Detect which cell encompasses the target text, then output its (X, Y) center coordinate. 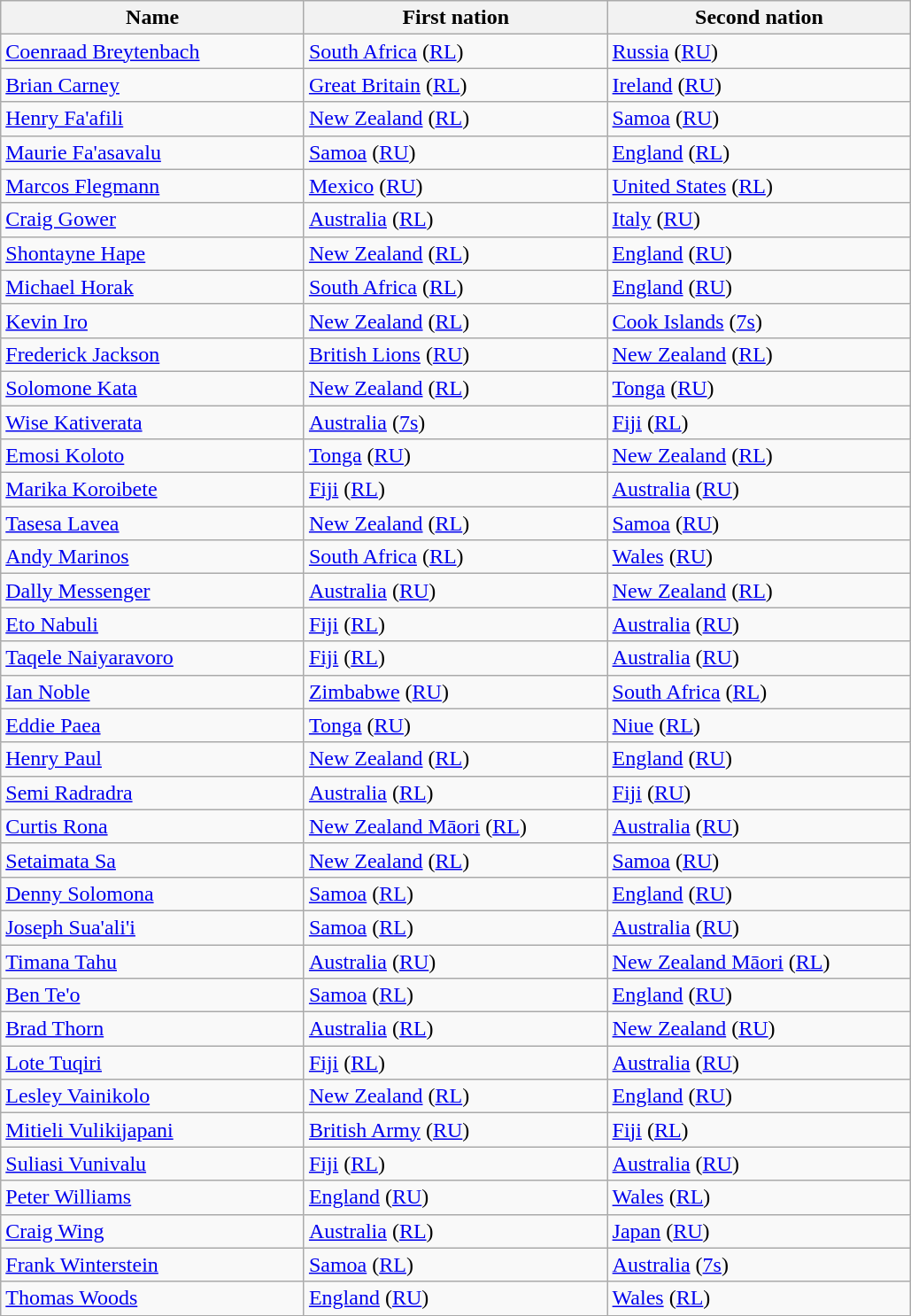
Coenraad Breytenbach (152, 51)
Shontayne Hape (152, 253)
Taqele Naiyaravoro (152, 658)
Tasesa Lavea (152, 523)
Mexico (RU) (455, 186)
Fiji (RU) (760, 793)
Name (152, 18)
United States (RL) (760, 186)
Mitieli Vulikijapani (152, 1130)
Lote Tuqiri (152, 1063)
Frank Winterstein (152, 1265)
Second nation (760, 18)
Brad Thorn (152, 1029)
Curtis Rona (152, 826)
Maurie Fa'asavalu (152, 152)
Brian Carney (152, 85)
Henry Fa'afili (152, 119)
British Lions (RU) (455, 354)
Suliasi Vunivalu (152, 1164)
Eddie Paea (152, 725)
Denny Solomona (152, 894)
Ireland (RU) (760, 85)
Wise Kativerata (152, 422)
Thomas Woods (152, 1298)
Semi Radradra (152, 793)
Eto Nabuli (152, 624)
Andy Marinos (152, 557)
Lesley Vainikolo (152, 1096)
Setaimata Sa (152, 860)
Italy (RU) (760, 220)
Peter Williams (152, 1197)
Marcos Flegmann (152, 186)
Dally Messenger (152, 591)
Niue (RL) (760, 725)
Joseph Sua'ali'i (152, 927)
Japan (RU) (760, 1231)
Ian Noble (152, 692)
British Army (RU) (455, 1130)
New Zealand (RU) (760, 1029)
Wales (RU) (760, 557)
Emosi Koloto (152, 456)
First nation (455, 18)
Craig Wing (152, 1231)
Craig Gower (152, 220)
Kevin Iro (152, 321)
Cook Islands (7s) (760, 321)
Solomone Kata (152, 388)
Frederick Jackson (152, 354)
Ben Te'o (152, 995)
Zimbabwe (RU) (455, 692)
Henry Paul (152, 759)
Russia (RU) (760, 51)
England (RL) (760, 152)
Marika Koroibete (152, 490)
Timana Tahu (152, 961)
Great Britain (RL) (455, 85)
Michael Horak (152, 287)
